Return [x, y] of the center of cell containing provided text 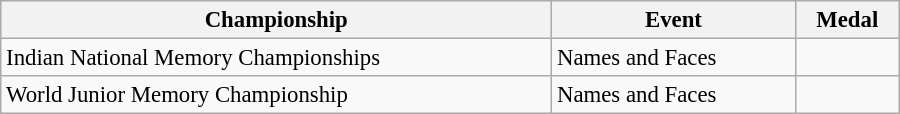
Championship [276, 20]
Indian National Memory Championships [276, 58]
World Junior Memory Championship [276, 95]
Medal [847, 20]
Event [674, 20]
